Extract the (X, Y) coordinate from the center of the cell holding the provided text.  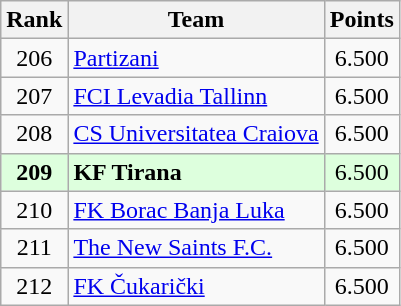
CS Universitatea Craiova (196, 134)
Partizani (196, 58)
210 (34, 210)
Points (362, 20)
211 (34, 248)
209 (34, 172)
Rank (34, 20)
206 (34, 58)
FCI Levadia Tallinn (196, 96)
Team (196, 20)
FK Čukarički (196, 286)
FK Borac Banja Luka (196, 210)
208 (34, 134)
212 (34, 286)
207 (34, 96)
KF Tirana (196, 172)
The New Saints F.C. (196, 248)
